Detect which cell encompasses the target text, then output its (X, Y) center coordinate. 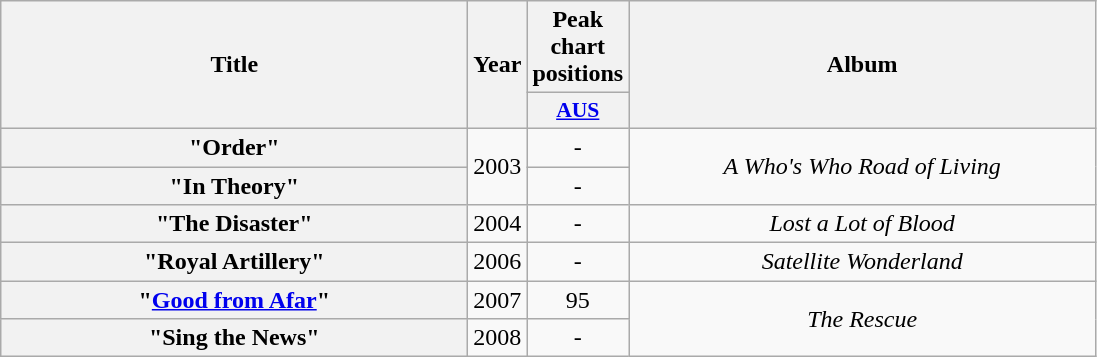
A Who's Who Road of Living (862, 166)
Year (498, 65)
2004 (498, 224)
2007 (498, 300)
"In Theory" (234, 185)
Lost a Lot of Blood (862, 224)
Title (234, 65)
"Royal Artillery" (234, 262)
Satellite Wonderland (862, 262)
Peak chart positions (578, 47)
2003 (498, 166)
AUS (578, 111)
"Sing the News" (234, 338)
95 (578, 300)
"The Disaster" (234, 224)
2006 (498, 262)
The Rescue (862, 319)
"Order" (234, 147)
"Good from Afar" (234, 300)
Album (862, 65)
2008 (498, 338)
